Output the [x, y] coordinate of the center of the cell containing the given text.  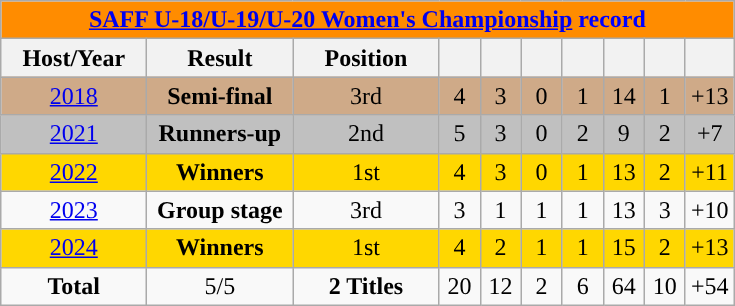
6 [582, 286]
Result [220, 58]
+54 [710, 286]
Position [366, 58]
2018 [74, 96]
+7 [710, 134]
2nd [366, 134]
10 [664, 286]
+11 [710, 172]
9 [624, 134]
12 [500, 286]
20 [460, 286]
5 [460, 134]
2021 [74, 134]
2023 [74, 210]
Host/Year [74, 58]
Semi-final [220, 96]
SAFF U-18/U-19/U-20 Women's Championship record [368, 20]
2 Titles [366, 286]
2022 [74, 172]
2024 [74, 248]
Total [74, 286]
64 [624, 286]
14 [624, 96]
Runners-up [220, 134]
5/5 [220, 286]
+10 [710, 210]
Group stage [220, 210]
15 [624, 248]
